Scan for the cell matching the given text and deliver its (X, Y) coordinate at center. 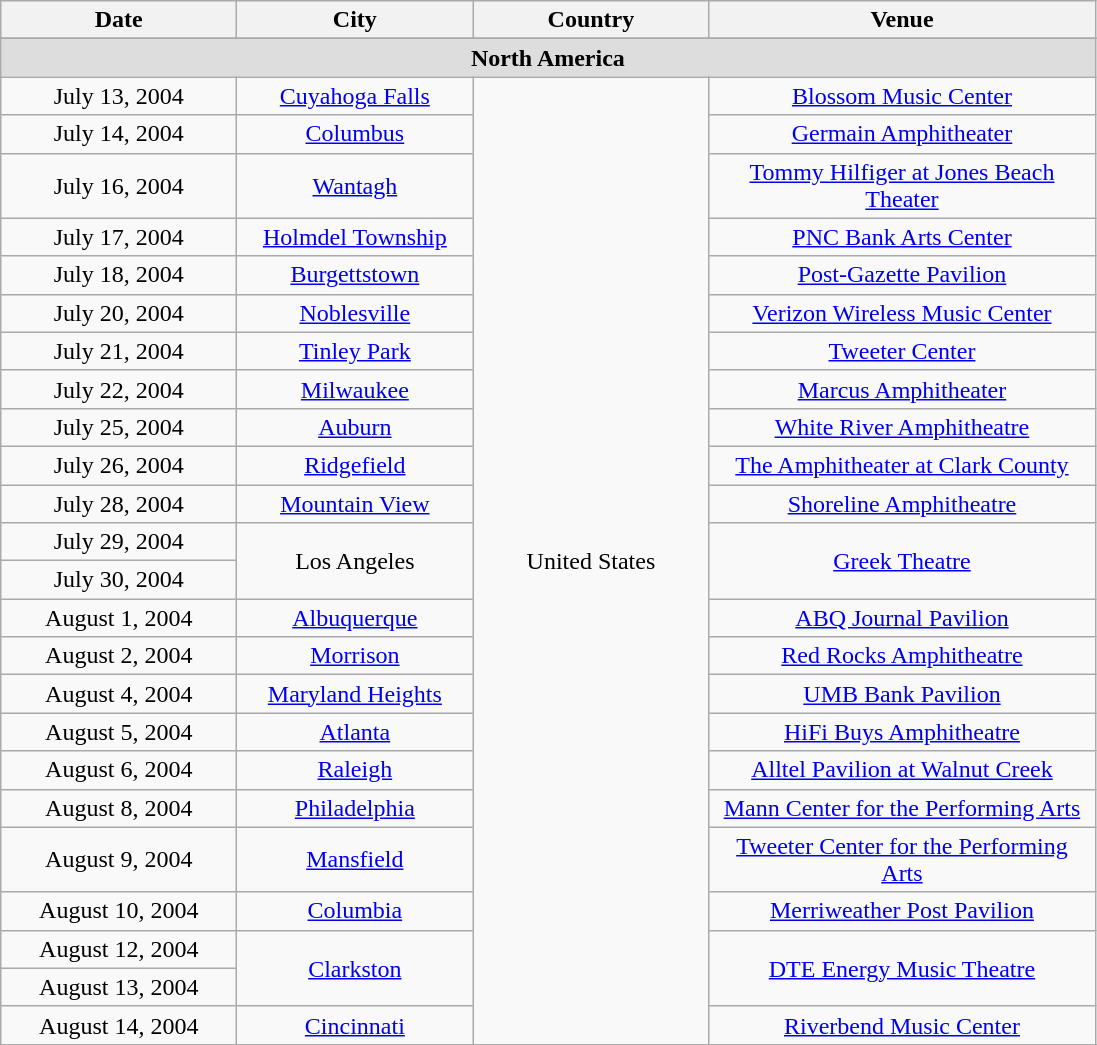
Merriweather Post Pavilion (902, 911)
July 26, 2004 (119, 465)
Alltel Pavilion at Walnut Creek (902, 770)
August 12, 2004 (119, 949)
Columbia (355, 911)
Tweeter Center for the Performing Arts (902, 860)
PNC Bank Arts Center (902, 237)
Wantagh (355, 186)
Country (591, 20)
Marcus Amphitheater (902, 389)
August 14, 2004 (119, 1025)
Cuyahoga Falls (355, 96)
Ridgefield (355, 465)
August 2, 2004 (119, 656)
DTE Energy Music Theatre (902, 968)
August 13, 2004 (119, 987)
July 28, 2004 (119, 503)
Columbus (355, 134)
August 9, 2004 (119, 860)
Verizon Wireless Music Center (902, 313)
HiFi Buys Amphitheatre (902, 732)
Mansfield (355, 860)
August 6, 2004 (119, 770)
Los Angeles (355, 561)
Morrison (355, 656)
Holmdel Township (355, 237)
Albuquerque (355, 618)
July 20, 2004 (119, 313)
July 16, 2004 (119, 186)
UMB Bank Pavilion (902, 694)
Philadelphia (355, 808)
Noblesville (355, 313)
Milwaukee (355, 389)
August 1, 2004 (119, 618)
Greek Theatre (902, 561)
July 21, 2004 (119, 351)
Mann Center for the Performing Arts (902, 808)
Blossom Music Center (902, 96)
Red Rocks Amphitheatre (902, 656)
July 22, 2004 (119, 389)
Post-Gazette Pavilion (902, 275)
July 13, 2004 (119, 96)
Burgettstown (355, 275)
Auburn (355, 427)
August 4, 2004 (119, 694)
Venue (902, 20)
Tinley Park (355, 351)
July 17, 2004 (119, 237)
Shoreline Amphitheatre (902, 503)
Mountain View (355, 503)
The Amphitheater at Clark County (902, 465)
Germain Amphitheater (902, 134)
August 8, 2004 (119, 808)
ABQ Journal Pavilion (902, 618)
North America (548, 58)
July 25, 2004 (119, 427)
July 29, 2004 (119, 542)
August 10, 2004 (119, 911)
July 14, 2004 (119, 134)
Cincinnati (355, 1025)
Maryland Heights (355, 694)
United States (591, 561)
Date (119, 20)
July 30, 2004 (119, 580)
White River Amphitheatre (902, 427)
Riverbend Music Center (902, 1025)
Atlanta (355, 732)
July 18, 2004 (119, 275)
City (355, 20)
Tommy Hilfiger at Jones Beach Theater (902, 186)
Clarkston (355, 968)
Tweeter Center (902, 351)
August 5, 2004 (119, 732)
Raleigh (355, 770)
